Locate the cell with the specified text and output its [X, Y] center coordinate. 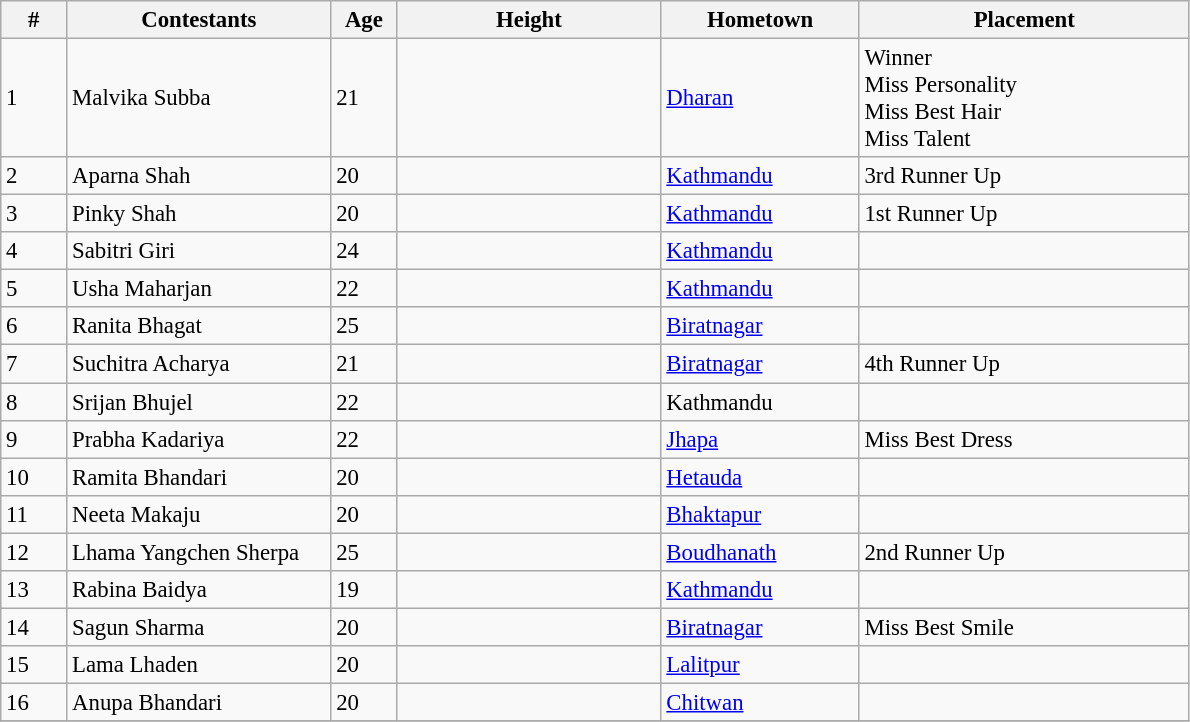
Lama Lhaden [199, 665]
Usha Maharjan [199, 289]
Bhaktapur [760, 514]
1 [34, 98]
8 [34, 402]
3rd Runner Up [1024, 176]
# [34, 20]
Chitwan [760, 702]
4 [34, 251]
11 [34, 514]
Sabitri Giri [199, 251]
Pinky Shah [199, 214]
Anupa Bhandari [199, 702]
Hetauda [760, 477]
Aparna Shah [199, 176]
Boudhanath [760, 552]
Prabha Kadariya [199, 439]
7 [34, 364]
Malvika Subba [199, 98]
5 [34, 289]
Winner Miss Personality Miss Best Hair Miss Talent [1024, 98]
9 [34, 439]
Height [529, 20]
Lalitpur [760, 665]
Ranita Bhagat [199, 327]
Sagun Sharma [199, 627]
12 [34, 552]
2 [34, 176]
Lhama Yangchen Sherpa [199, 552]
Miss Best Dress [1024, 439]
4th Runner Up [1024, 364]
Miss Best Smile [1024, 627]
Neeta Makaju [199, 514]
Jhapa [760, 439]
10 [34, 477]
Rabina Baidya [199, 590]
Ramita Bhandari [199, 477]
14 [34, 627]
1st Runner Up [1024, 214]
Dharan [760, 98]
16 [34, 702]
Age [364, 20]
3 [34, 214]
Placement [1024, 20]
19 [364, 590]
24 [364, 251]
Srijan Bhujel [199, 402]
Hometown [760, 20]
6 [34, 327]
2nd Runner Up [1024, 552]
15 [34, 665]
13 [34, 590]
Suchitra Acharya [199, 364]
Contestants [199, 20]
